From the cell containing the given text, extract its center point as [x, y] coordinate. 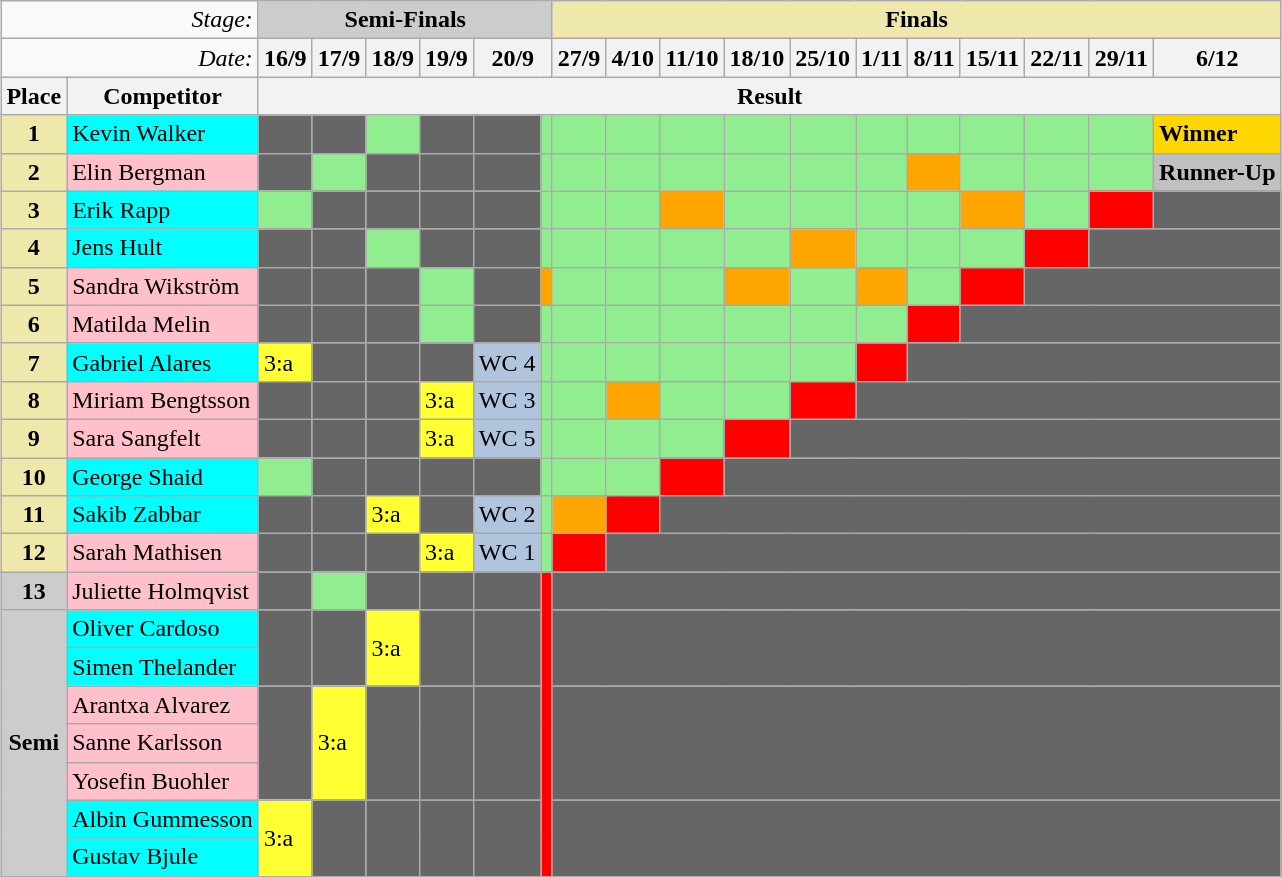
Finals [916, 20]
WC 3 [507, 400]
4/10 [633, 58]
Place [34, 96]
WC 5 [507, 438]
Gabriel Alares [163, 362]
Juliette Holmqvist [163, 591]
Albin Gummesson [163, 819]
8/11 [934, 58]
11 [34, 515]
Sakib Zabbar [163, 515]
10 [34, 477]
8 [34, 400]
4 [34, 248]
WC 1 [507, 553]
George Shaid [163, 477]
Competitor [163, 96]
16/9 [285, 58]
Semi-Finals [405, 20]
Sandra Wikström [163, 286]
WC 2 [507, 515]
18/10 [757, 58]
Arantxa Alvarez [163, 705]
7 [34, 362]
12 [34, 553]
19/9 [447, 58]
22/11 [1057, 58]
Winner [1218, 134]
Sara Sangfelt [163, 438]
17/9 [339, 58]
2 [34, 172]
Simen Thelander [163, 667]
Oliver Cardoso [163, 629]
1 [34, 134]
Sarah Mathisen [163, 553]
15/11 [992, 58]
Matilda Melin [163, 324]
Miriam Bengtsson [163, 400]
1/11 [882, 58]
Result [770, 96]
6/12 [1218, 58]
25/10 [823, 58]
Kevin Walker [163, 134]
Stage: [130, 20]
6 [34, 324]
13 [34, 591]
WC 4 [507, 362]
Gustav Bjule [163, 857]
Date: [130, 58]
27/9 [579, 58]
9 [34, 438]
Jens Hult [163, 248]
11/10 [692, 58]
18/9 [393, 58]
Erik Rapp [163, 210]
Semi [34, 743]
Sanne Karlsson [163, 743]
3 [34, 210]
20/9 [512, 58]
Yosefin Buohler [163, 781]
Runner-Up [1218, 172]
5 [34, 286]
Elin Bergman [163, 172]
29/11 [1121, 58]
